Capture the cell that displays the provided text and extract its [X, Y] central coordinate. 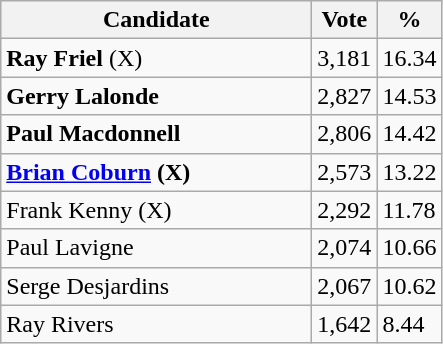
Candidate [156, 20]
16.34 [410, 58]
1,642 [344, 324]
2,292 [344, 210]
11.78 [410, 210]
2,074 [344, 248]
3,181 [344, 58]
Paul Lavigne [156, 248]
% [410, 20]
Vote [344, 20]
Brian Coburn (X) [156, 172]
10.66 [410, 248]
14.42 [410, 134]
14.53 [410, 96]
Ray Rivers [156, 324]
Ray Friel (X) [156, 58]
2,806 [344, 134]
Serge Desjardins [156, 286]
10.62 [410, 286]
2,827 [344, 96]
Frank Kenny (X) [156, 210]
2,573 [344, 172]
2,067 [344, 286]
Paul Macdonnell [156, 134]
Gerry Lalonde [156, 96]
13.22 [410, 172]
8.44 [410, 324]
